From the cell containing the given text, extract its center point as (x, y) coordinate. 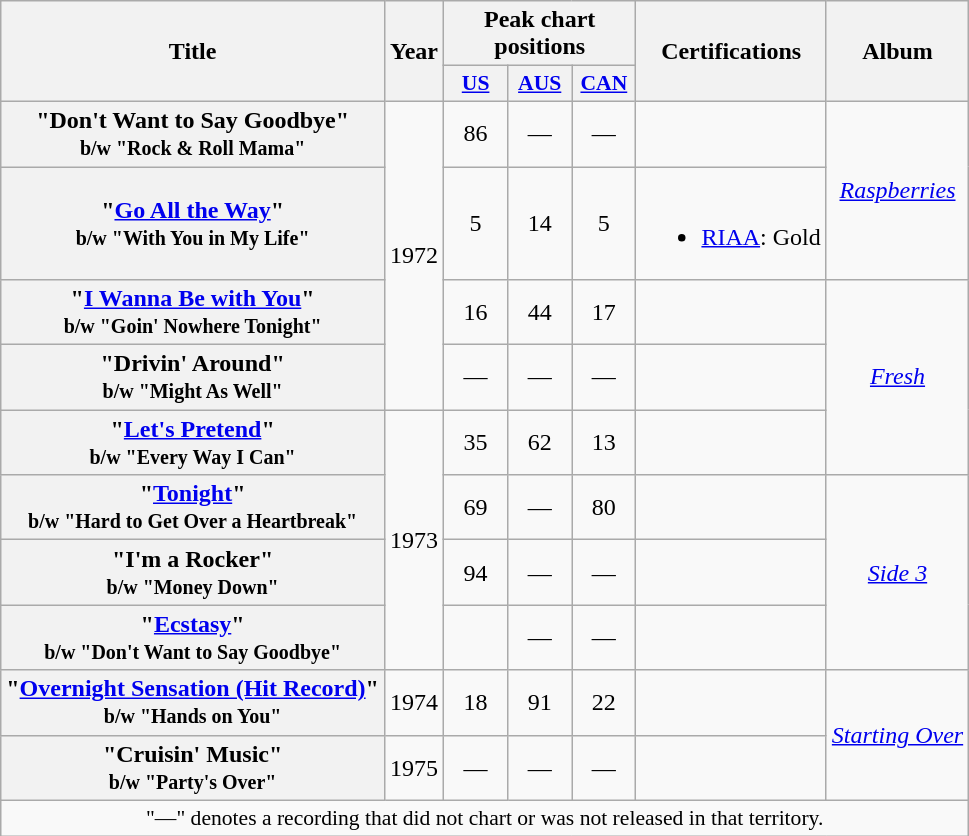
CAN (604, 84)
"Drivin' Around"b/w "Might As Well" (193, 378)
1974 (414, 702)
Starting Over (897, 735)
1975 (414, 768)
Raspberries (897, 190)
14 (540, 222)
"—" denotes a recording that did not chart or was not released in that territory. (485, 818)
Title (193, 52)
"I'm a Rocker"b/w "Money Down" (193, 572)
35 (476, 442)
US (476, 84)
Side 3 (897, 572)
62 (540, 442)
22 (604, 702)
86 (476, 134)
Year (414, 52)
"Tonight"b/w "Hard to Get Over a Heartbreak" (193, 508)
Album (897, 52)
"Let's Pretend"b/w "Every Way I Can" (193, 442)
69 (476, 508)
"Cruisin' Music"b/w "Party's Over" (193, 768)
1973 (414, 540)
94 (476, 572)
Peak chart positions (540, 34)
"Ecstasy"b/w "Don't Want to Say Goodbye" (193, 638)
RIAA: Gold (731, 222)
1972 (414, 255)
80 (604, 508)
44 (540, 312)
18 (476, 702)
"I Wanna Be with You"b/w "Goin' Nowhere Tonight" (193, 312)
13 (604, 442)
AUS (540, 84)
16 (476, 312)
91 (540, 702)
"Don't Want to Say Goodbye"b/w "Rock & Roll Mama" (193, 134)
Certifications (731, 52)
Fresh (897, 378)
"Overnight Sensation (Hit Record)"b/w "Hands on You" (193, 702)
17 (604, 312)
"Go All the Way"b/w "With You in My Life" (193, 222)
